From the cell containing the given text, extract its center point as (X, Y) coordinate. 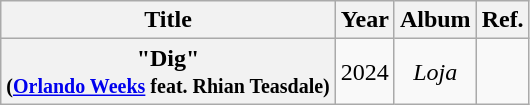
Ref. (502, 20)
Title (168, 20)
2024 (364, 72)
"Dig"(Orlando Weeks feat. Rhian Teasdale) (168, 72)
Album (435, 20)
Year (364, 20)
Loja (435, 72)
